Find where the given text appears and provide that cell's center as (x, y) coordinate. 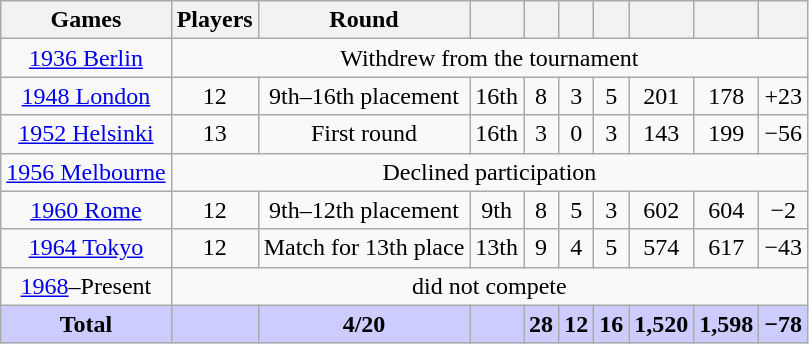
4/20 (364, 324)
−2 (784, 210)
+23 (784, 96)
1968–Present (86, 286)
1,520 (662, 324)
199 (726, 134)
16 (612, 324)
did not compete (490, 286)
1948 London (86, 96)
Players (214, 20)
602 (662, 210)
28 (542, 324)
Declined participation (490, 172)
178 (726, 96)
4 (576, 248)
143 (662, 134)
201 (662, 96)
9th–12th placement (364, 210)
Total (86, 324)
1964 Tokyo (86, 248)
−43 (784, 248)
Withdrew from the tournament (490, 58)
−56 (784, 134)
1,598 (726, 324)
574 (662, 248)
1936 Berlin (86, 58)
Games (86, 20)
604 (726, 210)
9th (497, 210)
9 (542, 248)
13 (214, 134)
Round (364, 20)
1952 Helsinki (86, 134)
0 (576, 134)
Match for 13th place (364, 248)
9th–16th placement (364, 96)
13th (497, 248)
−78 (784, 324)
617 (726, 248)
1960 Rome (86, 210)
1956 Melbourne (86, 172)
First round (364, 134)
